For the text-containing cell, return its midpoint in (X, Y) coordinate format. 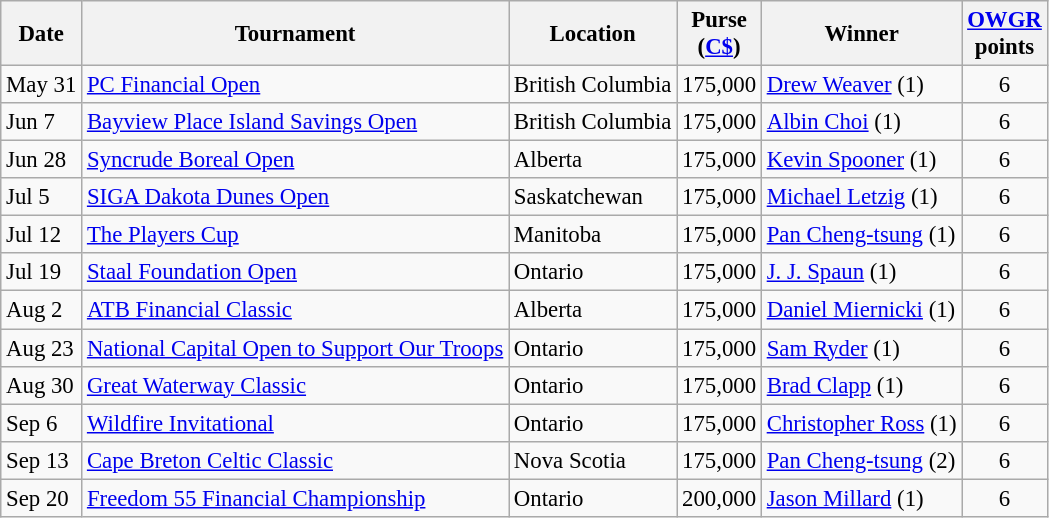
May 31 (42, 85)
Aug 2 (42, 310)
Daniel Miernicki (1) (861, 310)
Tournament (296, 34)
Pan Cheng-tsung (1) (861, 235)
Albin Choi (1) (861, 122)
ATB Financial Classic (296, 310)
Great Waterway Classic (296, 385)
OWGRpoints (1004, 34)
Christopher Ross (1) (861, 423)
Drew Weaver (1) (861, 85)
Staal Foundation Open (296, 273)
Jun 28 (42, 160)
Jul 12 (42, 235)
Jul 5 (42, 197)
Aug 30 (42, 385)
Kevin Spooner (1) (861, 160)
Freedom 55 Financial Championship (296, 498)
Winner (861, 34)
National Capital Open to Support Our Troops (296, 348)
Location (593, 34)
Aug 23 (42, 348)
Date (42, 34)
PC Financial Open (296, 85)
Brad Clapp (1) (861, 385)
Sep 13 (42, 460)
Saskatchewan (593, 197)
Cape Breton Celtic Classic (296, 460)
J. J. Spaun (1) (861, 273)
200,000 (720, 498)
Purse(C$) (720, 34)
Jun 7 (42, 122)
Bayview Place Island Savings Open (296, 122)
Syncrude Boreal Open (296, 160)
Sep 20 (42, 498)
SIGA Dakota Dunes Open (296, 197)
Michael Letzig (1) (861, 197)
Jul 19 (42, 273)
The Players Cup (296, 235)
Manitoba (593, 235)
Sam Ryder (1) (861, 348)
Wildfire Invitational (296, 423)
Pan Cheng-tsung (2) (861, 460)
Nova Scotia (593, 460)
Sep 6 (42, 423)
Jason Millard (1) (861, 498)
